Extract the (X, Y) coordinate from the center of the cell holding the provided text.  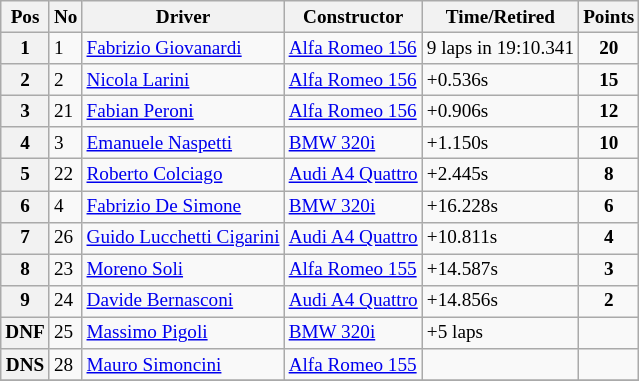
+0.536s (500, 80)
24 (66, 301)
Guido Lucchetti Cigarini (183, 238)
+1.150s (500, 143)
7 (26, 238)
15 (609, 80)
No (66, 17)
Constructor (353, 17)
+2.445s (500, 175)
12 (609, 111)
22 (66, 175)
Nicola Larini (183, 80)
Fabrizio Giovanardi (183, 48)
20 (609, 48)
Points (609, 17)
10 (609, 143)
Massimo Pigoli (183, 333)
+16.228s (500, 206)
+14.856s (500, 301)
+0.906s (500, 111)
23 (66, 270)
9 laps in 19:10.341 (500, 48)
Driver (183, 17)
9 (26, 301)
28 (66, 365)
Roberto Colciago (183, 175)
+10.811s (500, 238)
Time/Retired (500, 17)
25 (66, 333)
+14.587s (500, 270)
21 (66, 111)
Mauro Simoncini (183, 365)
5 (26, 175)
DNS (26, 365)
Fabian Peroni (183, 111)
Pos (26, 17)
Davide Bernasconi (183, 301)
+5 laps (500, 333)
Emanuele Naspetti (183, 143)
26 (66, 238)
Fabrizio De Simone (183, 206)
DNF (26, 333)
Moreno Soli (183, 270)
